Identify which cell holds the provided text, then report its (x, y) central coordinate. 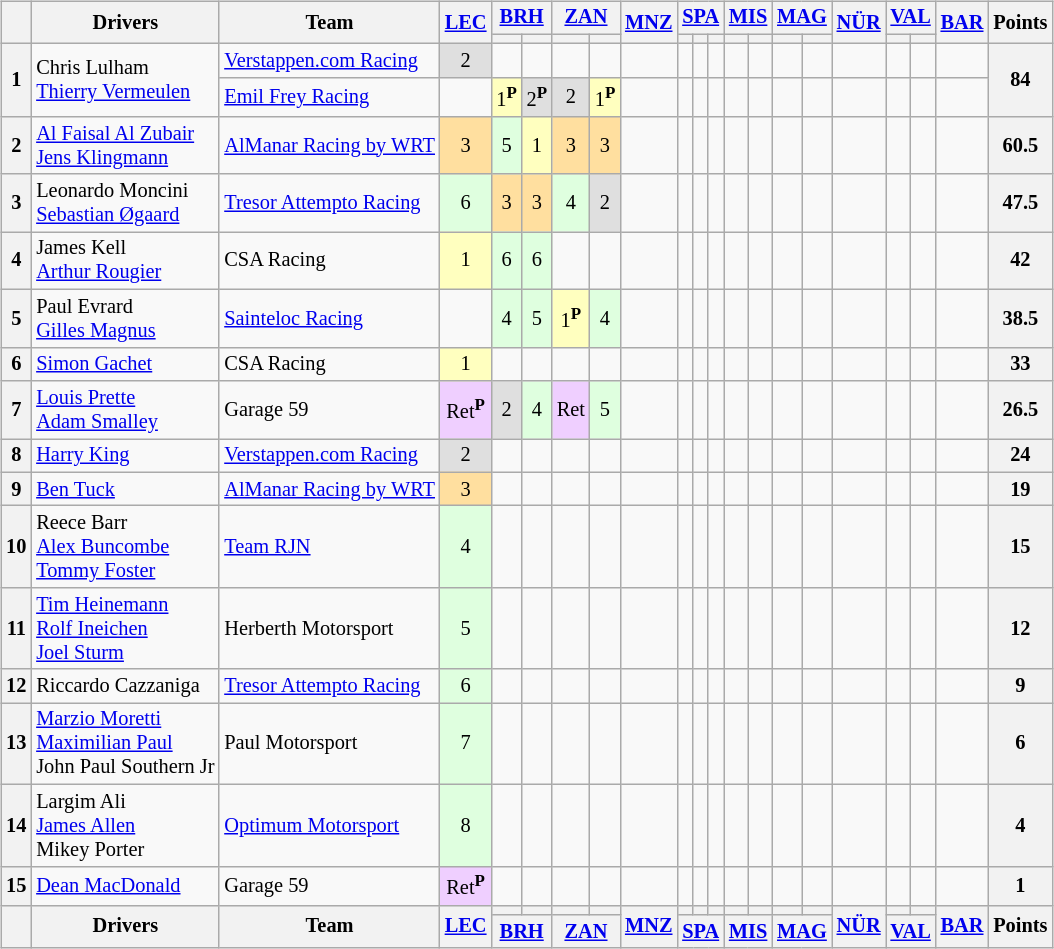
Dean MacDonald (125, 886)
84 (1020, 80)
Leonardo Moncini Sebastian Øgaard (125, 203)
14 (16, 825)
2P (537, 98)
47.5 (1020, 203)
38.5 (1020, 319)
Simon Gachet (125, 364)
Al Faisal Al Zubair Jens Klingmann (125, 146)
42 (1020, 261)
26.5 (1020, 410)
Paul Evrard Gilles Magnus (125, 319)
Ret (571, 410)
James Kell Arthur Rougier (125, 261)
Tim Heinemann Rolf Ineichen Joel Sturm (125, 628)
Largim Ali James Allen Mikey Porter (125, 825)
Louis Prette Adam Smalley (125, 410)
11 (16, 628)
13 (16, 744)
Sainteloc Racing (329, 319)
Optimum Motorsport (329, 825)
Emil Frey Racing (329, 98)
60.5 (1020, 146)
Riccardo Cazzaniga (125, 686)
10 (16, 547)
24 (1020, 455)
Team RJN (329, 547)
Ben Tuck (125, 489)
Herberth Motorsport (329, 628)
Marzio Moretti Maximilian Paul John Paul Southern Jr (125, 744)
33 (1020, 364)
Paul Motorsport (329, 744)
Reece Barr Alex Buncombe Tommy Foster (125, 547)
Harry King (125, 455)
19 (1020, 489)
Chris Lulham Thierry Vermeulen (125, 80)
